Extract the [x, y] coordinate from the center of the cell holding the provided text.  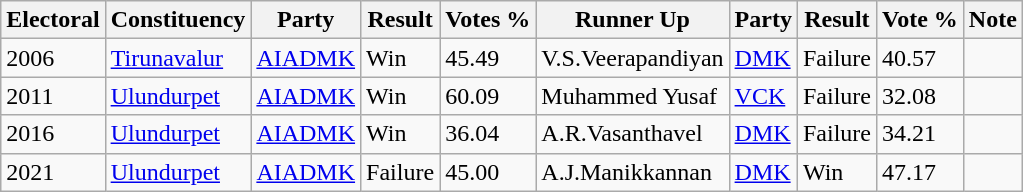
Vote % [920, 20]
Note [992, 20]
Tirunavalur [178, 58]
Runner Up [632, 20]
Electoral [53, 20]
VCK [763, 96]
Muhammed Yusaf [632, 96]
47.17 [920, 172]
34.21 [920, 134]
36.04 [488, 134]
60.09 [488, 96]
45.49 [488, 58]
2006 [53, 58]
40.57 [920, 58]
Constituency [178, 20]
2016 [53, 134]
32.08 [920, 96]
A.J.Manikkannan [632, 172]
V.S.Veerapandiyan [632, 58]
2021 [53, 172]
2011 [53, 96]
45.00 [488, 172]
Votes % [488, 20]
A.R.Vasanthavel [632, 134]
